Detect which cell encompasses the target text, then output its [x, y] center coordinate. 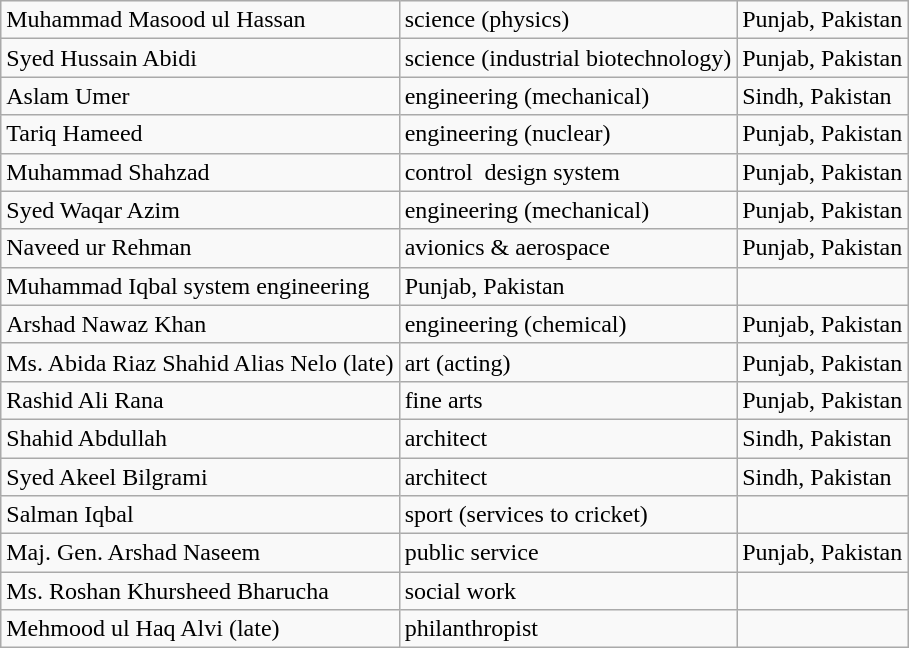
control design system [568, 172]
Aslam Umer [200, 96]
Arshad Nawaz Khan [200, 324]
Tariq Hameed [200, 134]
Rashid Ali Rana [200, 400]
Ms. Roshan Khursheed Bharucha [200, 591]
Muhammad Iqbal system engineering [200, 286]
Syed Hussain Abidi [200, 58]
science (physics) [568, 20]
Syed Akeel Bilgrami [200, 477]
social work [568, 591]
sport (services to cricket) [568, 515]
Shahid Abdullah [200, 438]
Naveed ur Rehman [200, 248]
philanthropist [568, 629]
engineering (nuclear) [568, 134]
Ms. Abida Riaz Shahid Alias Nelo (late) [200, 362]
art (acting) [568, 362]
engineering (chemical) [568, 324]
fine arts [568, 400]
science (industrial biotechnology) [568, 58]
public service [568, 553]
Maj. Gen. Arshad Naseem [200, 553]
Muhammad Shahzad [200, 172]
Syed Waqar Azim [200, 210]
Salman Iqbal [200, 515]
avionics & aerospace [568, 248]
Mehmood ul Haq Alvi (late) [200, 629]
Muhammad Masood ul Hassan [200, 20]
